Provide the (x, y) coordinate of the cell's center where the given text is located.  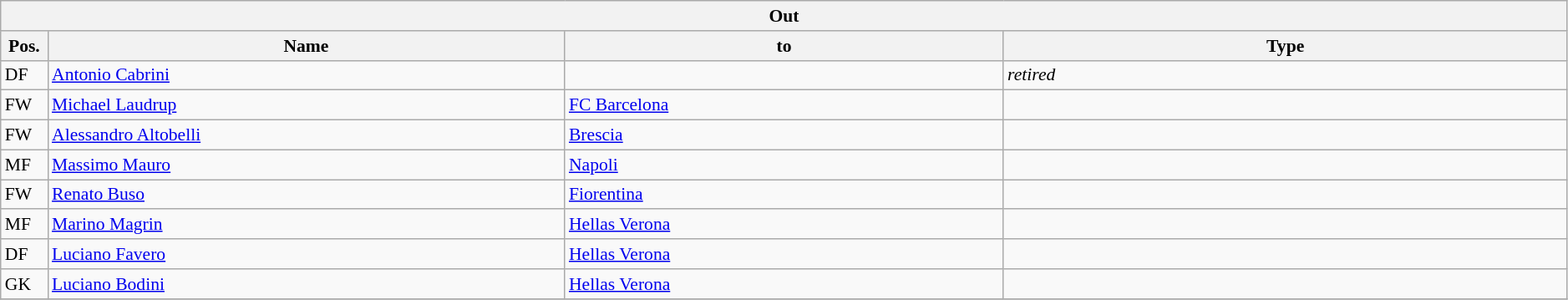
Michael Laudrup (306, 105)
Name (306, 46)
Renato Buso (306, 195)
Brescia (784, 135)
Massimo Mauro (306, 165)
Out (784, 16)
Luciano Favero (306, 254)
GK (24, 284)
to (784, 46)
FC Barcelona (784, 105)
Antonio Cabrini (306, 75)
retired (1285, 75)
Marino Magrin (306, 225)
Alessandro Altobelli (306, 135)
Pos. (24, 46)
Type (1285, 46)
Napoli (784, 165)
Luciano Bodini (306, 284)
Fiorentina (784, 195)
